Identify which cell holds the provided text, then report its [X, Y] central coordinate. 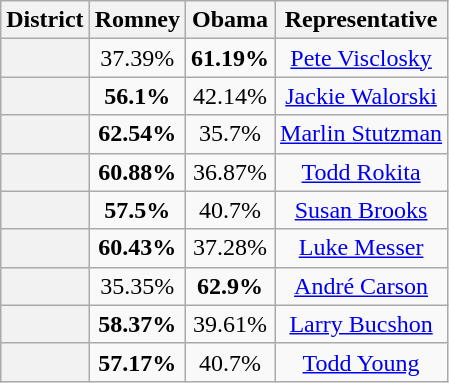
Pete Visclosky [362, 58]
62.9% [230, 286]
60.88% [137, 172]
Marlin Stutzman [362, 134]
58.37% [137, 324]
Obama [230, 20]
Larry Bucshon [362, 324]
57.5% [137, 210]
Susan Brooks [362, 210]
61.19% [230, 58]
André Carson [362, 286]
Romney [137, 20]
62.54% [137, 134]
District [45, 20]
35.7% [230, 134]
37.39% [137, 58]
39.61% [230, 324]
Todd Young [362, 362]
57.17% [137, 362]
37.28% [230, 248]
36.87% [230, 172]
42.14% [230, 96]
Luke Messer [362, 248]
56.1% [137, 96]
Representative [362, 20]
Todd Rokita [362, 172]
60.43% [137, 248]
35.35% [137, 286]
Jackie Walorski [362, 96]
